Extract the [X, Y] coordinate from the center of the cell holding the provided text.  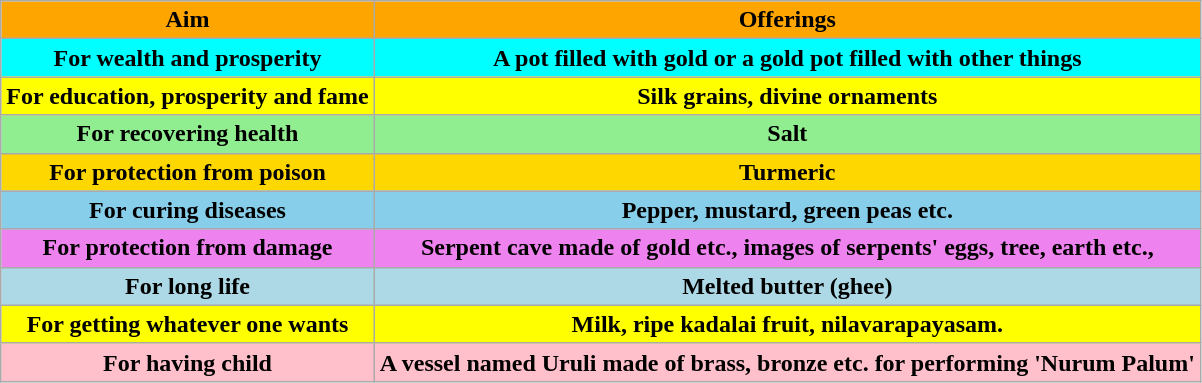
A pot filled with gold or a gold pot filled with other things [787, 58]
For protection from poison [188, 172]
Pepper, mustard, green peas etc. [787, 210]
For recovering health [188, 134]
Milk, ripe kadalai fruit, nilavarapayasam. [787, 324]
For having child [188, 362]
Silk grains, divine ornaments [787, 96]
Turmeric [787, 172]
Melted butter (ghee) [787, 286]
Salt [787, 134]
For wealth and prosperity [188, 58]
Offerings [787, 20]
For getting whatever one wants [188, 324]
For protection from damage [188, 248]
For long life [188, 286]
For education, prosperity and fame [188, 96]
A vessel named Uruli made of brass, bronze etc. for performing 'Nurum Palum' [787, 362]
Serpent cave made of gold etc., images of serpents' eggs, tree, earth etc., [787, 248]
Aim [188, 20]
For curing diseases [188, 210]
